Return (X, Y) of the center of cell containing provided text 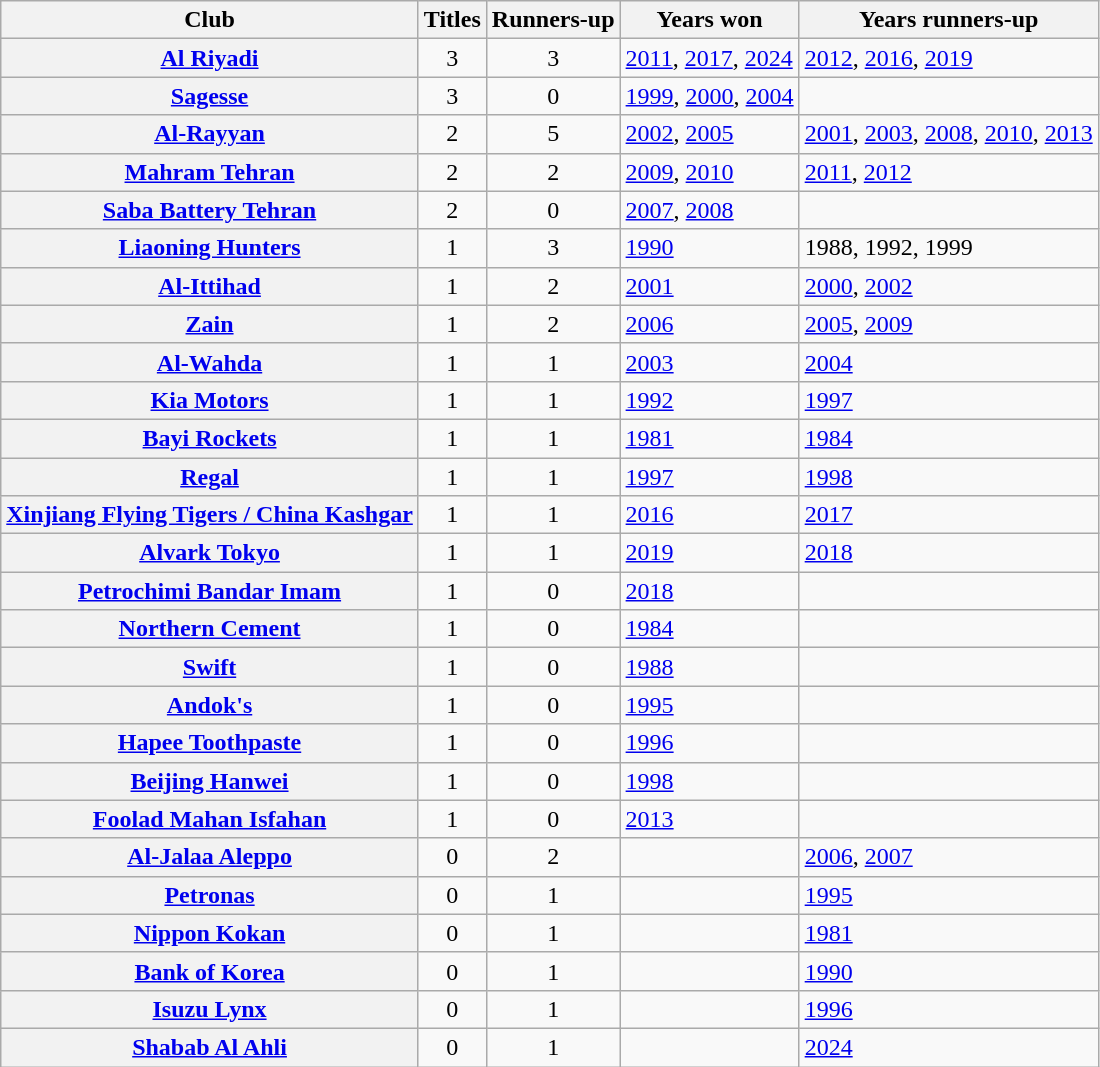
5 (553, 134)
2001, 2003, 2008, 2010, 2013 (948, 134)
Bayi Rockets (210, 438)
Years won (710, 20)
Mahram Tehran (210, 172)
2019 (710, 553)
1992 (710, 400)
2024 (948, 1047)
Regal (210, 477)
Kia Motors (210, 400)
2012, 2016, 2019 (948, 58)
Liaoning Hunters (210, 248)
Zain (210, 324)
1999, 2000, 2004 (710, 96)
2017 (948, 515)
Swift (210, 667)
2013 (710, 819)
Petronas (210, 895)
Runners-up (553, 20)
2003 (710, 362)
Petrochimi Bandar Imam (210, 591)
Nippon Kokan (210, 933)
2004 (948, 362)
Years runners-up (948, 20)
Sagesse (210, 96)
Hapee Toothpaste (210, 743)
Al-Wahda (210, 362)
Al-Jalaa Aleppo (210, 857)
2002, 2005 (710, 134)
Northern Cement (210, 629)
2005, 2009 (948, 324)
Saba Battery Tehran (210, 210)
Andok's (210, 705)
2016 (710, 515)
1988 (710, 667)
2007, 2008 (710, 210)
2011, 2017, 2024 (710, 58)
2001 (710, 286)
Bank of Korea (210, 971)
Alvark Tokyo (210, 553)
2011, 2012 (948, 172)
Al-Ittihad (210, 286)
Beijing Hanwei (210, 781)
2009, 2010 (710, 172)
2006 (710, 324)
1988, 1992, 1999 (948, 248)
Shabab Al Ahli (210, 1047)
Titles (452, 20)
2006, 2007 (948, 857)
Foolad Mahan Isfahan (210, 819)
Al-Rayyan (210, 134)
Xinjiang Flying Tigers / China Kashgar (210, 515)
Al Riyadi (210, 58)
2000, 2002 (948, 286)
Isuzu Lynx (210, 1009)
Club (210, 20)
